Provide the (x, y) coordinate of the cell's center where the given text is located.  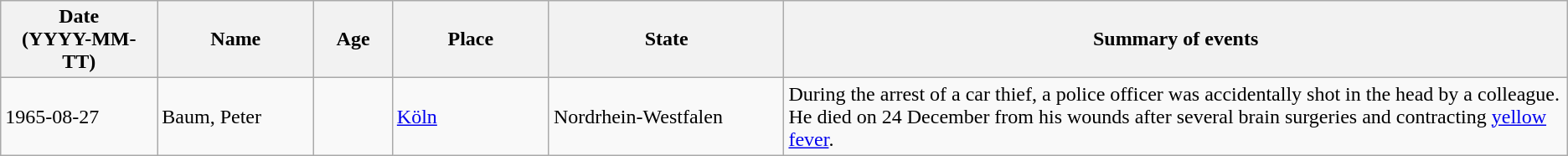
Summary of events (1176, 39)
Nordrhein-Westfalen (667, 117)
Date(YYYY-MM-TT) (79, 39)
Köln (471, 117)
Baum, Peter (236, 117)
State (667, 39)
Name (236, 39)
Place (471, 39)
Age (353, 39)
1965-08-27 (79, 117)
